Extract the (X, Y) coordinate from the center of the cell holding the provided text.  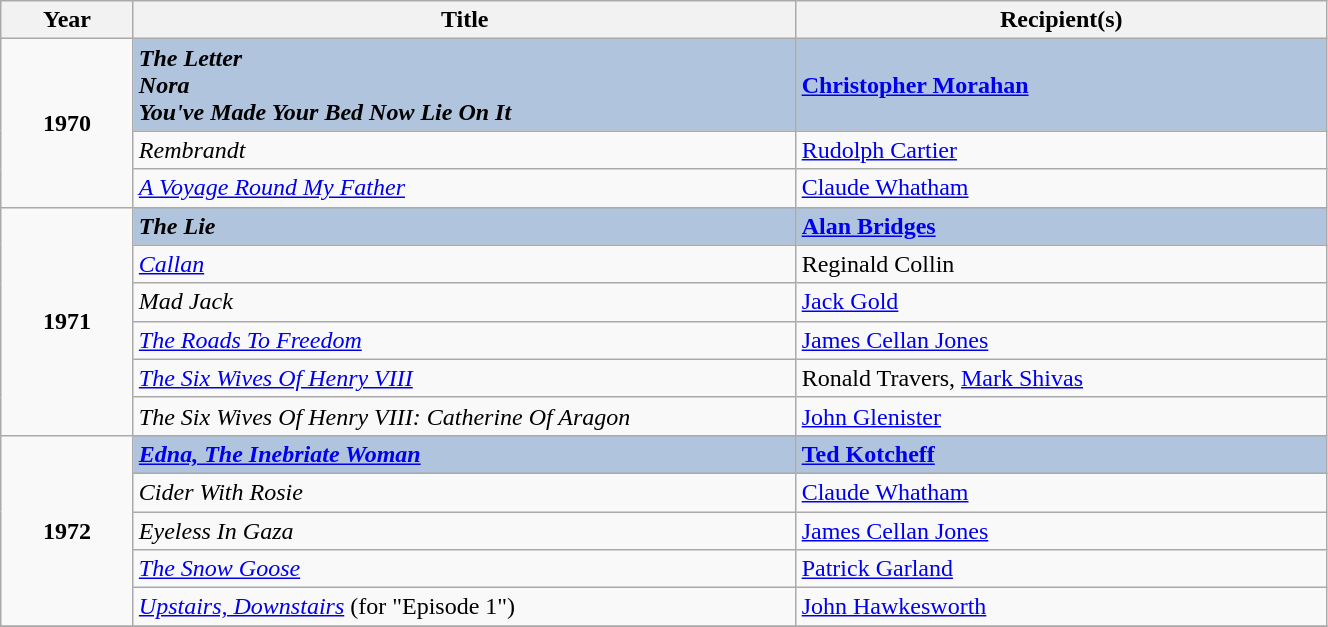
Patrick Garland (1061, 569)
Mad Jack (464, 302)
1970 (68, 123)
Title (464, 20)
Ted Kotcheff (1061, 454)
Eyeless In Gaza (464, 531)
Upstairs, Downstairs (for "Episode 1") (464, 607)
The Six Wives Of Henry VIII: Catherine Of Aragon (464, 416)
Recipient(s) (1061, 20)
Callan (464, 264)
The Roads To Freedom (464, 340)
John Glenister (1061, 416)
The Lie (464, 226)
The Snow Goose (464, 569)
Rembrandt (464, 150)
The Six Wives Of Henry VIII (464, 378)
Cider With Rosie (464, 492)
John Hawkesworth (1061, 607)
Rudolph Cartier (1061, 150)
1972 (68, 530)
1971 (68, 321)
Jack Gold (1061, 302)
Edna, The Inebriate Woman (464, 454)
Alan Bridges (1061, 226)
The LetterNoraYou've Made Your Bed Now Lie On It (464, 85)
Christopher Morahan (1061, 85)
A Voyage Round My Father (464, 188)
Year (68, 20)
Reginald Collin (1061, 264)
Ronald Travers, Mark Shivas (1061, 378)
